Locate the cell with the specified text and output its [X, Y] center coordinate. 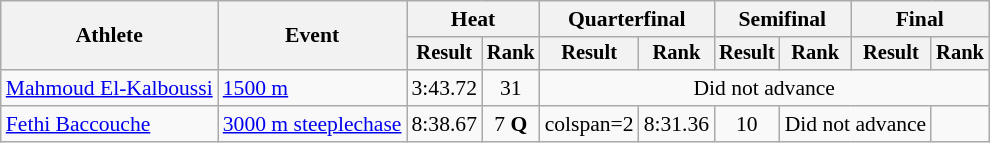
colspan=2 [590, 124]
3:43.72 [444, 88]
Fethi Baccouche [110, 124]
Heat [472, 19]
8:31.36 [676, 124]
31 [511, 88]
Final [920, 19]
Athlete [110, 36]
Semifinal [782, 19]
10 [747, 124]
8:38.67 [444, 124]
Quarterfinal [628, 19]
1500 m [312, 88]
7 Q [511, 124]
Mahmoud El-Kalboussi [110, 88]
Event [312, 36]
3000 m steeplechase [312, 124]
